Output the (X, Y) coordinate of the center of the cell containing the given text.  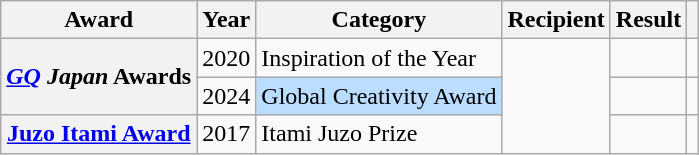
Juzo Itami Award (99, 134)
Award (99, 20)
2020 (226, 58)
Inspiration of the Year (379, 58)
Itami Juzo Prize (379, 134)
Recipient (556, 20)
2024 (226, 96)
Category (379, 20)
Global Creativity Award (379, 96)
2017 (226, 134)
Year (226, 20)
Result (648, 20)
GQ Japan Awards (99, 77)
